Determine the [x, y] coordinate at the center of the cell enclosing the given text.  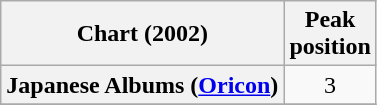
Peakposition [330, 34]
Chart (2002) [142, 34]
Japanese Albums (Oricon) [142, 85]
3 [330, 85]
